Search for the cell housing the specified text and yield its [X, Y] center coordinate. 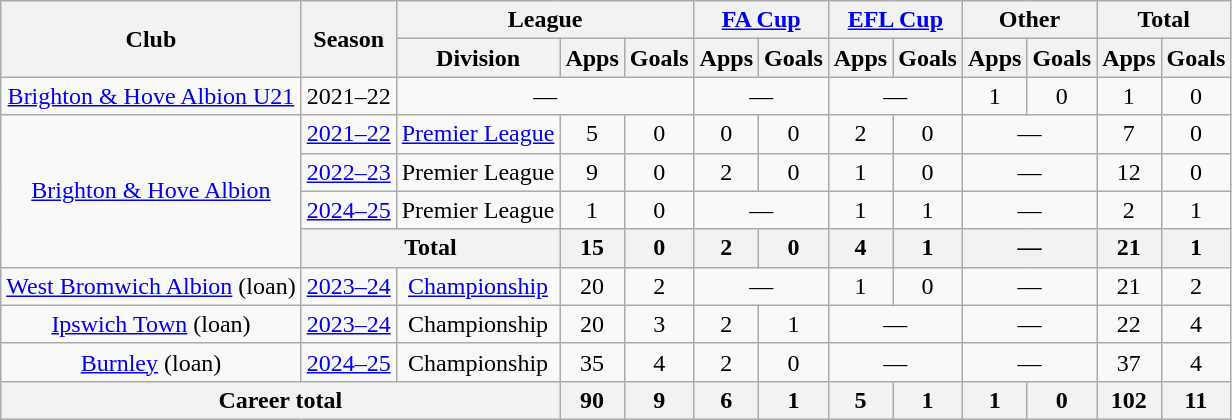
Brighton & Hove Albion [151, 191]
Burnley (loan) [151, 362]
West Bromwich Albion (loan) [151, 286]
3 [659, 324]
35 [592, 362]
Club [151, 39]
37 [1129, 362]
11 [1196, 400]
Season [348, 39]
Ipswich Town (loan) [151, 324]
15 [592, 248]
6 [726, 400]
90 [592, 400]
2022–23 [348, 172]
FA Cup [761, 20]
EFL Cup [895, 20]
League [545, 20]
Other [1029, 20]
Division [478, 58]
Brighton & Hove Albion U21 [151, 96]
Career total [280, 400]
102 [1129, 400]
7 [1129, 134]
22 [1129, 324]
12 [1129, 172]
